Return (x, y) of the center of cell containing provided text 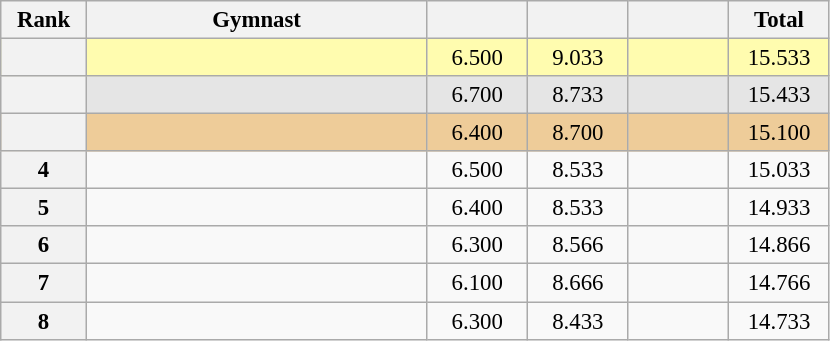
7 (44, 283)
8.733 (578, 95)
15.100 (780, 133)
5 (44, 208)
15.533 (780, 58)
8.666 (578, 283)
Total (780, 20)
9.033 (578, 58)
8.566 (578, 245)
8.700 (578, 133)
4 (44, 170)
8.433 (578, 321)
6 (44, 245)
6.700 (478, 95)
6.100 (478, 283)
14.933 (780, 208)
8 (44, 321)
15.033 (780, 170)
14.866 (780, 245)
14.733 (780, 321)
Rank (44, 20)
15.433 (780, 95)
Gymnast (256, 20)
14.766 (780, 283)
